Search for the cell housing the specified text and yield its [x, y] center coordinate. 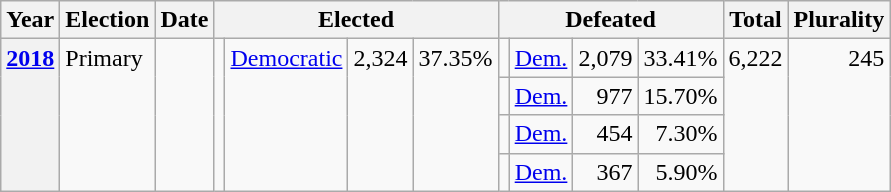
5.90% [680, 172]
2,324 [380, 115]
245 [839, 115]
2018 [30, 115]
2,079 [606, 58]
Democratic [286, 115]
7.30% [680, 134]
Defeated [610, 20]
Total [756, 20]
33.41% [680, 58]
Primary [108, 115]
Date [184, 20]
367 [606, 172]
Election [108, 20]
37.35% [456, 115]
6,222 [756, 115]
454 [606, 134]
977 [606, 96]
15.70% [680, 96]
Plurality [839, 20]
Year [30, 20]
Elected [356, 20]
